Identify which cell holds the provided text, then report its (X, Y) central coordinate. 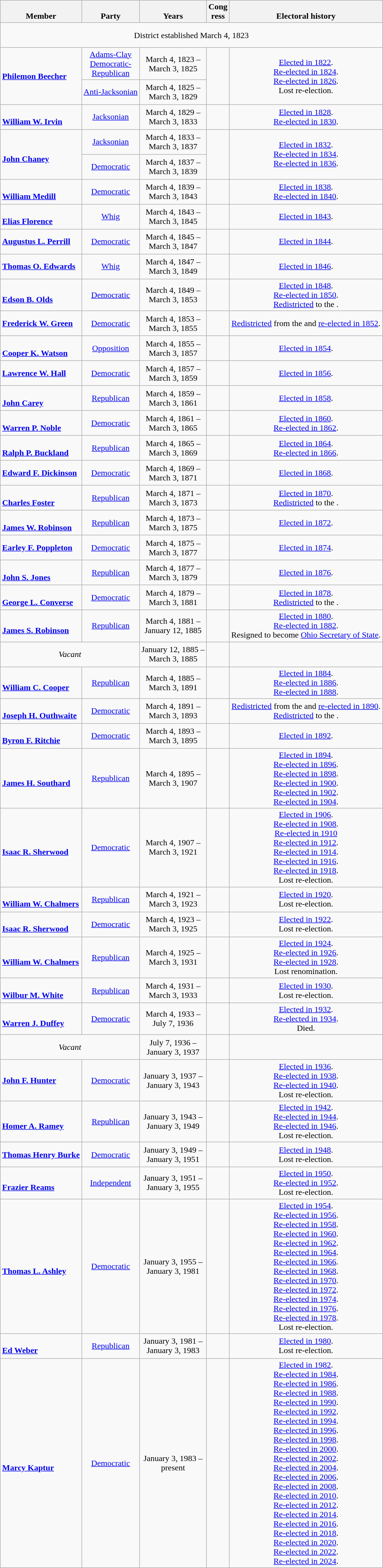
March 4, 1861 –March 3, 1865 (173, 423)
March 4, 1921 –March 3, 1923 (173, 899)
District established March 4, 1823 (191, 35)
Marcy Kaptur (41, 1463)
March 4, 1823 –March 3, 1825 (173, 64)
March 4, 1855 –March 3, 1857 (173, 348)
March 4, 1837 –March 3, 1839 (173, 167)
Frazier Reams (41, 1183)
March 4, 1871 –March 3, 1873 (173, 498)
Elected in 1822.Re-elected in 1824.Re-elected in 1826.Lost re-election. (306, 76)
Elected in 1930.Lost re-election. (306, 990)
Philemon Beecher (41, 76)
Charles Foster (41, 498)
John Chaney (41, 154)
George L. Converse (41, 597)
Elected in 1880.Re-elected in 1882.Resigned to become Ohio Secretary of State. (306, 626)
James S. Robinson (41, 626)
Elected in 1872. (306, 523)
Byron F. Ritchie (41, 736)
Elected in 1950.Re-elected in 1952.Lost re-election. (306, 1183)
Warren J. Duffey (41, 1019)
March 4, 1847 –March 3, 1849 (173, 267)
Elected in 1936.Re-elected in 1938.Re-elected in 1940.Lost re-election. (306, 1080)
Elected in 1856. (306, 373)
Party (111, 12)
March 4, 1933 –July 7, 1936 (173, 1019)
March 4, 1895 –March 3, 1907 (173, 778)
Elected in 1942.Re-elected in 1944.Re-elected in 1946.Lost re-election. (306, 1121)
Elected in 1844. (306, 242)
Elected in 1848.Re-elected in 1850.Redistricted to the . (306, 295)
William Medill (41, 192)
March 4, 1879 –March 3, 1881 (173, 597)
John S. Jones (41, 573)
Augustus L. Perrill (41, 242)
Elected in 1876. (306, 573)
Elected in 1894.Re-elected in 1896.Re-elected in 1898.Re-elected in 1900.Re-elected in 1902.Re-elected in 1904. (306, 778)
Edward F. Dickinson (41, 473)
Elected in 1948.Lost re-election. (306, 1154)
Elected in 1854. (306, 348)
January 3, 1983 –present (173, 1463)
Warren P. Noble (41, 423)
Elected in 1838.Re-elected in 1840. (306, 192)
Ed Weber (41, 1346)
Years (173, 12)
March 4, 1873 –March 3, 1875 (173, 523)
Elected in 1868. (306, 473)
William C. Cooper (41, 683)
Thomas O. Edwards (41, 267)
Cooper K. Watson (41, 348)
Anti-Jacksonian (111, 92)
January 3, 1981 –January 3, 1983 (173, 1346)
March 4, 1825 –March 3, 1829 (173, 92)
March 4, 1849 –March 3, 1853 (173, 295)
March 4, 1875 –March 3, 1877 (173, 548)
March 4, 1859 –March 3, 1861 (173, 398)
Elected in 1878.Redistricted to the . (306, 597)
Electoral history (306, 12)
Edson B. Olds (41, 295)
March 4, 1925 –March 3, 1931 (173, 957)
Elected in 1870.Redistricted to the . (306, 498)
March 4, 1843 –March 3, 1845 (173, 217)
January 3, 1937 –January 3, 1943 (173, 1080)
John F. Hunter (41, 1080)
Member (41, 12)
March 4, 1881 –January 12, 1885 (173, 626)
James H. Southard (41, 778)
Elected in 1922.Lost re-election. (306, 924)
Ralph P. Buckland (41, 448)
March 4, 1885 –March 3, 1891 (173, 683)
January 3, 1949 –January 3, 1951 (173, 1154)
Thomas Henry Burke (41, 1154)
Elected in 1864.Re-elected in 1866. (306, 448)
Earley F. Poppleton (41, 548)
March 4, 1931 –March 3, 1933 (173, 990)
March 4, 1839 –March 3, 1843 (173, 192)
Frederick W. Green (41, 323)
January 3, 1951 –January 3, 1955 (173, 1183)
Elias Florence (41, 217)
Lawrence W. Hall (41, 373)
Elected in 1846. (306, 267)
July 7, 1936 –January 3, 1937 (173, 1047)
Thomas L. Ashley (41, 1266)
Wilbur M. White (41, 990)
Elected in 1932.Re-elected in 1934.Died. (306, 1019)
Redistricted from the and re-elected in 1890.Redistricted to the . (306, 711)
Elected in 1828.Re-elected in 1830. (306, 117)
Elected in 1920.Lost re-election. (306, 899)
Elected in 1884.Re-elected in 1886.Re-elected in 1888. (306, 683)
John Carey (41, 398)
January 12, 1885 –March 3, 1885 (173, 654)
January 3, 1943 –January 3, 1949 (173, 1121)
March 4, 1865 –March 3, 1869 (173, 448)
March 4, 1891 –March 3, 1893 (173, 711)
Elected in 1858. (306, 398)
Independent (111, 1183)
Elected in 1924.Re-elected in 1926.Re-elected in 1928.Lost renomination. (306, 957)
March 4, 1869 –March 3, 1871 (173, 473)
March 4, 1907 –March 3, 1921 (173, 847)
James W. Robinson (41, 523)
Redistricted from the and re-elected in 1852. (306, 323)
Opposition (111, 348)
Joseph H. Outhwaite (41, 711)
Elected in 1906.Re-elected in 1908.Re-elected in 1910Re-elected in 1912.Re-elected in 1914.Re-elected in 1916.Re-elected in 1918.Lost re-election. (306, 847)
Elected in 1874. (306, 548)
Adams-ClayDemocratic-Republican (111, 64)
March 4, 1877 –March 3, 1879 (173, 573)
March 4, 1829 –March 3, 1833 (173, 117)
March 4, 1853 –March 3, 1855 (173, 323)
January 3, 1955 –January 3, 1981 (173, 1266)
March 4, 1893 –March 3, 1895 (173, 736)
March 4, 1833 –March 3, 1837 (173, 142)
Congress (218, 12)
Elected in 1843. (306, 217)
Homer A. Ramey (41, 1121)
March 4, 1923 –March 3, 1925 (173, 924)
Elected in 1892. (306, 736)
March 4, 1857 –March 3, 1859 (173, 373)
William W. Irvin (41, 117)
Elected in 1832.Re-elected in 1834.Re-elected in 1836. (306, 154)
Elected in 1860.Re-elected in 1862. (306, 423)
Elected in 1980.Lost re-election. (306, 1346)
March 4, 1845 –March 3, 1847 (173, 242)
